Scan for the cell matching the given text and deliver its [X, Y] coordinate at center. 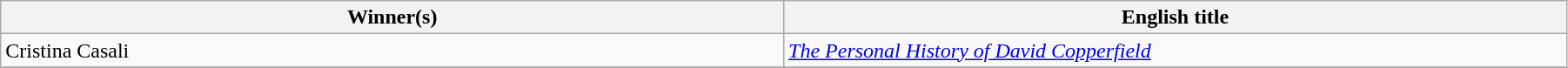
Winner(s) [392, 17]
English title [1176, 17]
The Personal History of David Copperfield [1176, 51]
Cristina Casali [392, 51]
